Return [X, Y] of the center of cell containing provided text 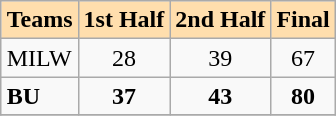
43 [220, 96]
67 [303, 58]
37 [124, 96]
1st Half [124, 20]
28 [124, 58]
80 [303, 96]
BU [40, 96]
Teams [40, 20]
2nd Half [220, 20]
Final [303, 20]
39 [220, 58]
MILW [40, 58]
